Extract the [X, Y] coordinate from the center of the cell holding the provided text.  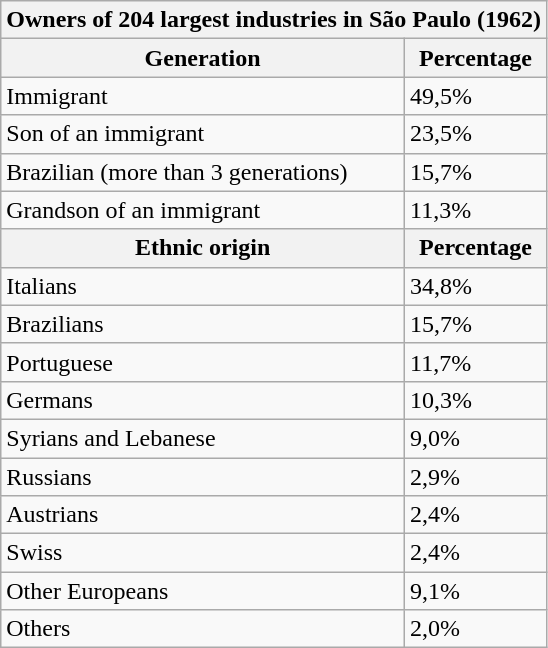
Grandson of an immigrant [203, 210]
49,5% [475, 96]
Austrians [203, 515]
9,1% [475, 591]
Brazilian (more than 3 generations) [203, 172]
2,0% [475, 629]
Son of an immigrant [203, 134]
Immigrant [203, 96]
Ethnic origin [203, 248]
Others [203, 629]
Brazilians [203, 324]
Syrians and Lebanese [203, 438]
Owners of 204 largest industries in São Paulo (1962) [274, 20]
10,3% [475, 400]
2,9% [475, 477]
Italians [203, 286]
Generation [203, 58]
9,0% [475, 438]
11,3% [475, 210]
11,7% [475, 362]
Other Europeans [203, 591]
Russians [203, 477]
Portuguese [203, 362]
Germans [203, 400]
34,8% [475, 286]
23,5% [475, 134]
Swiss [203, 553]
